Locate the cell with the specified text and output its [X, Y] center coordinate. 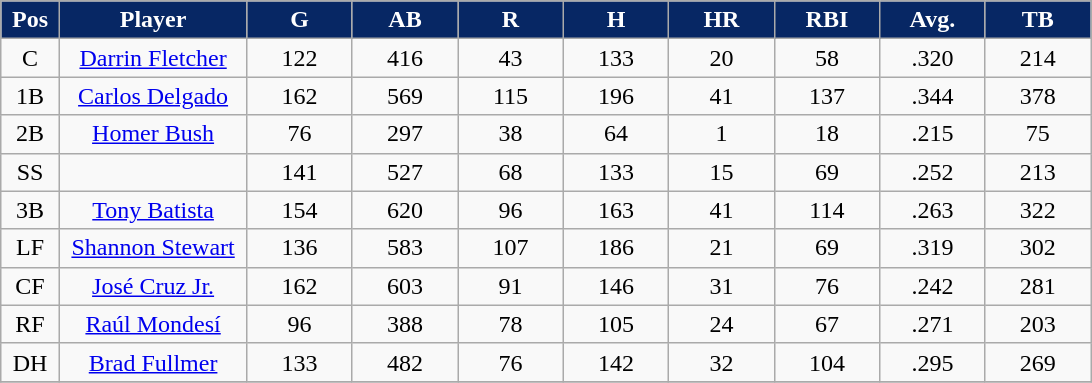
24 [722, 324]
15 [722, 172]
Shannon Stewart [153, 248]
136 [300, 248]
Carlos Delgado [153, 96]
527 [404, 172]
C [30, 58]
122 [300, 58]
196 [616, 96]
114 [826, 210]
Raúl Mondesí [153, 324]
Homer Bush [153, 134]
SS [30, 172]
142 [616, 362]
RBI [826, 20]
43 [510, 58]
1B [30, 96]
186 [616, 248]
.344 [932, 96]
104 [826, 362]
.252 [932, 172]
416 [404, 58]
583 [404, 248]
20 [722, 58]
302 [1038, 248]
146 [616, 286]
1 [722, 134]
137 [826, 96]
115 [510, 96]
141 [300, 172]
269 [1038, 362]
.215 [932, 134]
105 [616, 324]
.319 [932, 248]
569 [404, 96]
78 [510, 324]
482 [404, 362]
21 [722, 248]
Tony Batista [153, 210]
203 [1038, 324]
Pos [30, 20]
3B [30, 210]
281 [1038, 286]
322 [1038, 210]
.263 [932, 210]
.295 [932, 362]
RF [30, 324]
LF [30, 248]
64 [616, 134]
297 [404, 134]
603 [404, 286]
H [616, 20]
Avg. [932, 20]
G [300, 20]
388 [404, 324]
68 [510, 172]
R [510, 20]
2B [30, 134]
DH [30, 362]
107 [510, 248]
38 [510, 134]
154 [300, 210]
.320 [932, 58]
91 [510, 286]
HR [722, 20]
75 [1038, 134]
31 [722, 286]
AB [404, 20]
18 [826, 134]
.242 [932, 286]
67 [826, 324]
.271 [932, 324]
32 [722, 362]
213 [1038, 172]
58 [826, 58]
620 [404, 210]
CF [30, 286]
Player [153, 20]
214 [1038, 58]
163 [616, 210]
Brad Fullmer [153, 362]
José Cruz Jr. [153, 286]
Darrin Fletcher [153, 58]
378 [1038, 96]
TB [1038, 20]
